Capture the cell that displays the provided text and extract its [X, Y] central coordinate. 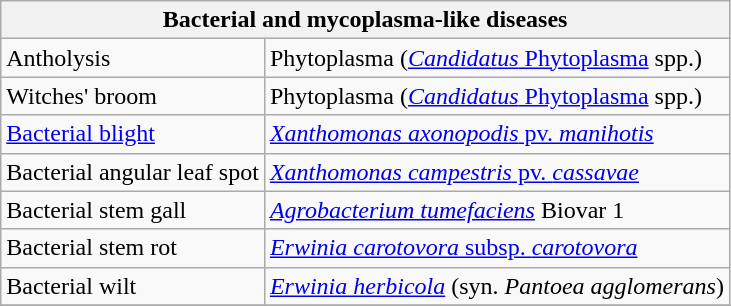
Antholysis [133, 58]
Bacterial blight [133, 134]
Xanthomonas campestris pv. cassavae [496, 172]
Agrobacterium tumefaciens Biovar 1 [496, 210]
Witches' broom [133, 96]
Bacterial wilt [133, 286]
Bacterial angular leaf spot [133, 172]
Bacterial and mycoplasma-like diseases [366, 20]
Xanthomonas axonopodis pv. manihotis [496, 134]
Bacterial stem gall [133, 210]
Bacterial stem rot [133, 248]
Erwinia carotovora subsp. carotovora [496, 248]
Erwinia herbicola (syn. Pantoea agglomerans) [496, 286]
